Provide the [X, Y] coordinate of the cell's center where the given text is located.  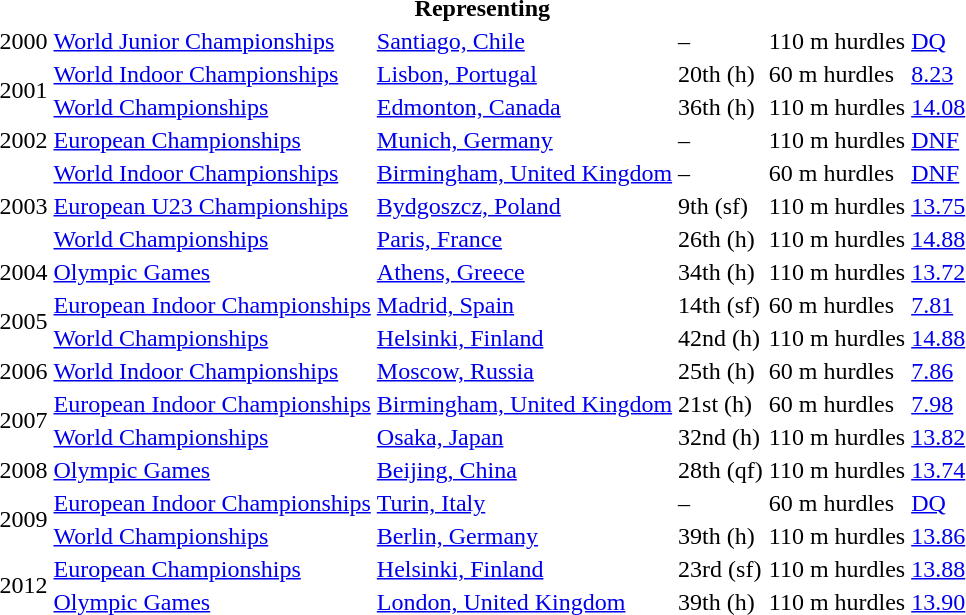
Moscow, Russia [524, 371]
23rd (sf) [721, 569]
39th (h) [721, 536]
Paris, France [524, 239]
Athens, Greece [524, 272]
9th (sf) [721, 206]
Beijing, China [524, 470]
Berlin, Germany [524, 536]
34th (h) [721, 272]
36th (h) [721, 107]
Santiago, Chile [524, 41]
Bydgoszcz, Poland [524, 206]
Edmonton, Canada [524, 107]
World Junior Championships [212, 41]
Lisbon, Portugal [524, 74]
32nd (h) [721, 437]
Osaka, Japan [524, 437]
42nd (h) [721, 338]
26th (h) [721, 239]
28th (qf) [721, 470]
25th (h) [721, 371]
Munich, Germany [524, 140]
21st (h) [721, 404]
Turin, Italy [524, 503]
14th (sf) [721, 305]
European U23 Championships [212, 206]
20th (h) [721, 74]
Madrid, Spain [524, 305]
